Capture the cell that displays the provided text and extract its [X, Y] central coordinate. 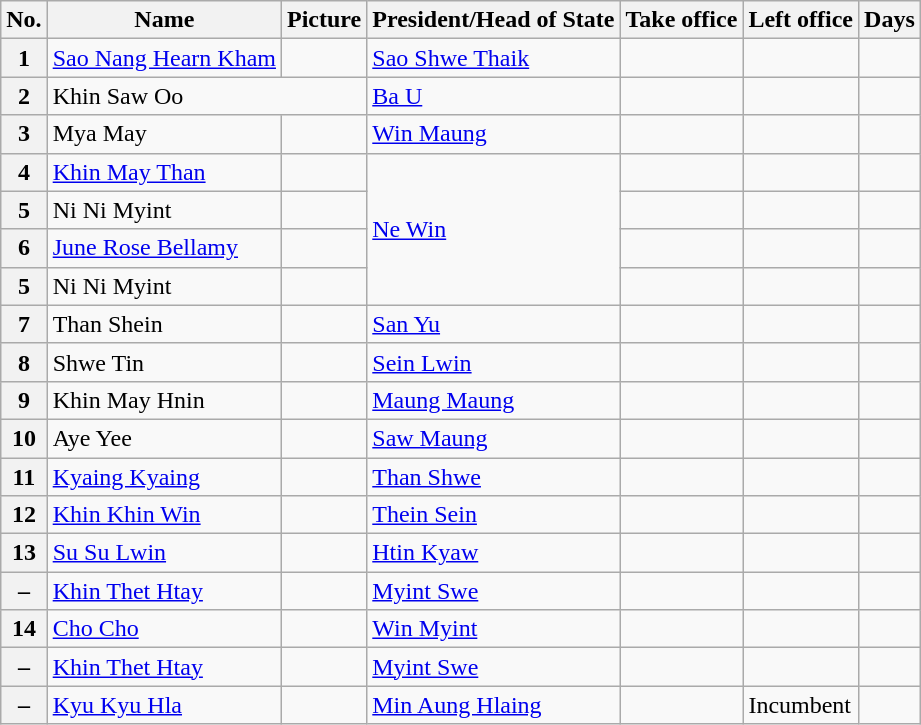
6 [24, 248]
No. [24, 20]
June Rose Bellamy [164, 248]
10 [24, 438]
Mya May [164, 134]
13 [24, 553]
Kyu Kyu Hla [164, 705]
14 [24, 629]
Maung Maung [494, 400]
Htin Kyaw [494, 553]
Picture [324, 20]
3 [24, 134]
11 [24, 477]
Ba U [494, 96]
Than Shwe [494, 477]
Saw Maung [494, 438]
1 [24, 58]
Su Su Lwin [164, 553]
4 [24, 172]
Min Aung Hlaing [494, 705]
Win Myint [494, 629]
Khin Khin Win [164, 515]
Aye Yee [164, 438]
2 [24, 96]
Khin May Than [164, 172]
7 [24, 324]
12 [24, 515]
Khin Saw Oo [207, 96]
Sao Shwe Thaik [494, 58]
Thein Sein [494, 515]
Shwe Tin [164, 362]
Incumbent [801, 705]
Cho Cho [164, 629]
Win Maung [494, 134]
Ne Win [494, 229]
Days [890, 20]
Than Shein [164, 324]
Name [164, 20]
9 [24, 400]
Kyaing Kyaing [164, 477]
Sein Lwin [494, 362]
President/Head of State [494, 20]
Sao Nang Hearn Kham [164, 58]
Take office [682, 20]
Left office [801, 20]
San Yu [494, 324]
8 [24, 362]
Khin May Hnin [164, 400]
